For the text-containing cell, return its midpoint in [X, Y] coordinate format. 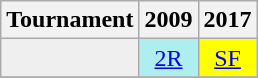
2009 [168, 20]
2R [168, 58]
2017 [228, 20]
SF [228, 58]
Tournament [70, 20]
